Determine the (X, Y) coordinate at the center of the cell enclosing the given text.  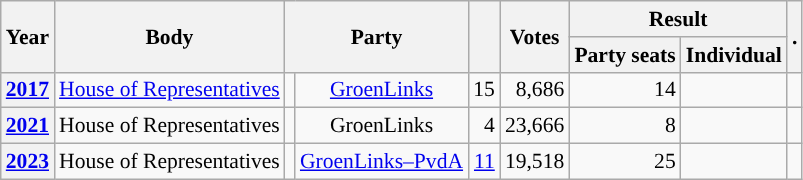
2023 (28, 162)
GroenLinks–PvdA (382, 162)
2017 (28, 90)
. (795, 36)
8 (624, 126)
19,518 (534, 162)
Result (678, 19)
4 (484, 126)
25 (624, 162)
15 (484, 90)
Individual (734, 55)
Year (28, 36)
Party (376, 36)
2021 (28, 126)
23,666 (534, 126)
Party seats (624, 55)
11 (484, 162)
Body (170, 36)
Votes (534, 36)
8,686 (534, 90)
14 (624, 90)
